For the text-containing cell, return its midpoint in [x, y] coordinate format. 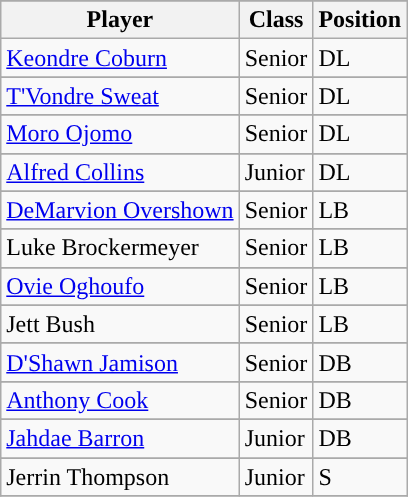
Player [120, 20]
S [360, 477]
D'Shawn Jamison [120, 362]
Alfred Collins [120, 172]
Jett Bush [120, 324]
Class [276, 20]
T'Vondre Sweat [120, 96]
Luke Brockermeyer [120, 248]
Jerrin Thompson [120, 477]
Position [360, 20]
Keondre Coburn [120, 58]
Ovie Oghoufo [120, 286]
Anthony Cook [120, 400]
Jahdae Barron [120, 438]
Moro Ojomo [120, 134]
DeMarvion Overshown [120, 210]
